Provide the [X, Y] coordinate of the cell's center where the given text is located.  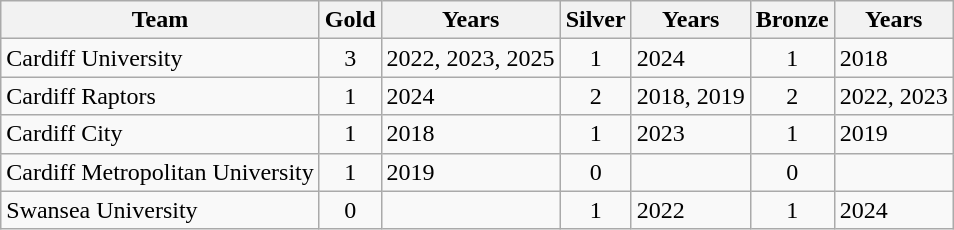
2022 [690, 210]
Bronze [792, 20]
Cardiff Metropolitan University [160, 172]
Silver [596, 20]
2022, 2023 [894, 96]
Gold [350, 20]
3 [350, 58]
Team [160, 20]
Cardiff University [160, 58]
2022, 2023, 2025 [470, 58]
Cardiff Raptors [160, 96]
2018, 2019 [690, 96]
Cardiff City [160, 134]
Swansea University [160, 210]
2023 [690, 134]
